Provide the [X, Y] coordinate of the cell's center where the given text is located.  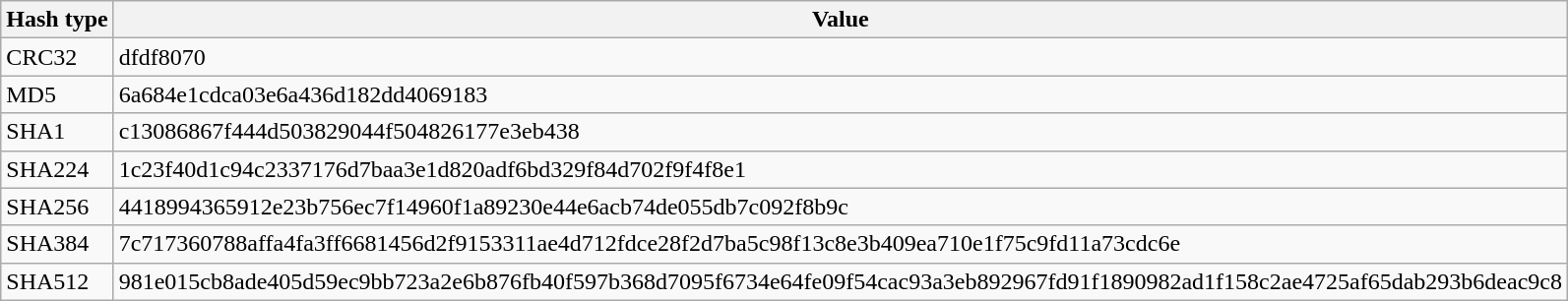
4418994365912e23b756ec7f14960f1a89230e44e6acb74de055db7c092f8b9c [841, 207]
SHA1 [57, 132]
dfdf8070 [841, 57]
CRC32 [57, 57]
7c717360788affa4fa3ff6681456d2f9153311ae4d712fdce28f2d7ba5c98f13c8e3b409ea710e1f75c9fd11a73cdc6e [841, 244]
Hash type [57, 20]
SHA256 [57, 207]
c13086867f444d503829044f504826177e3eb438 [841, 132]
981e015cb8ade405d59ec9bb723a2e6b876fb40f597b368d7095f6734e64fe09f54cac93a3eb892967fd91f1890982ad1f158c2ae4725af65dab293b6deac9c8 [841, 281]
Value [841, 20]
SHA224 [57, 169]
MD5 [57, 94]
SHA512 [57, 281]
SHA384 [57, 244]
6a684e1cdca03e6a436d182dd4069183 [841, 94]
1c23f40d1c94c2337176d7baa3e1d820adf6bd329f84d702f9f4f8e1 [841, 169]
